Scan for the cell matching the given text and deliver its [X, Y] coordinate at center. 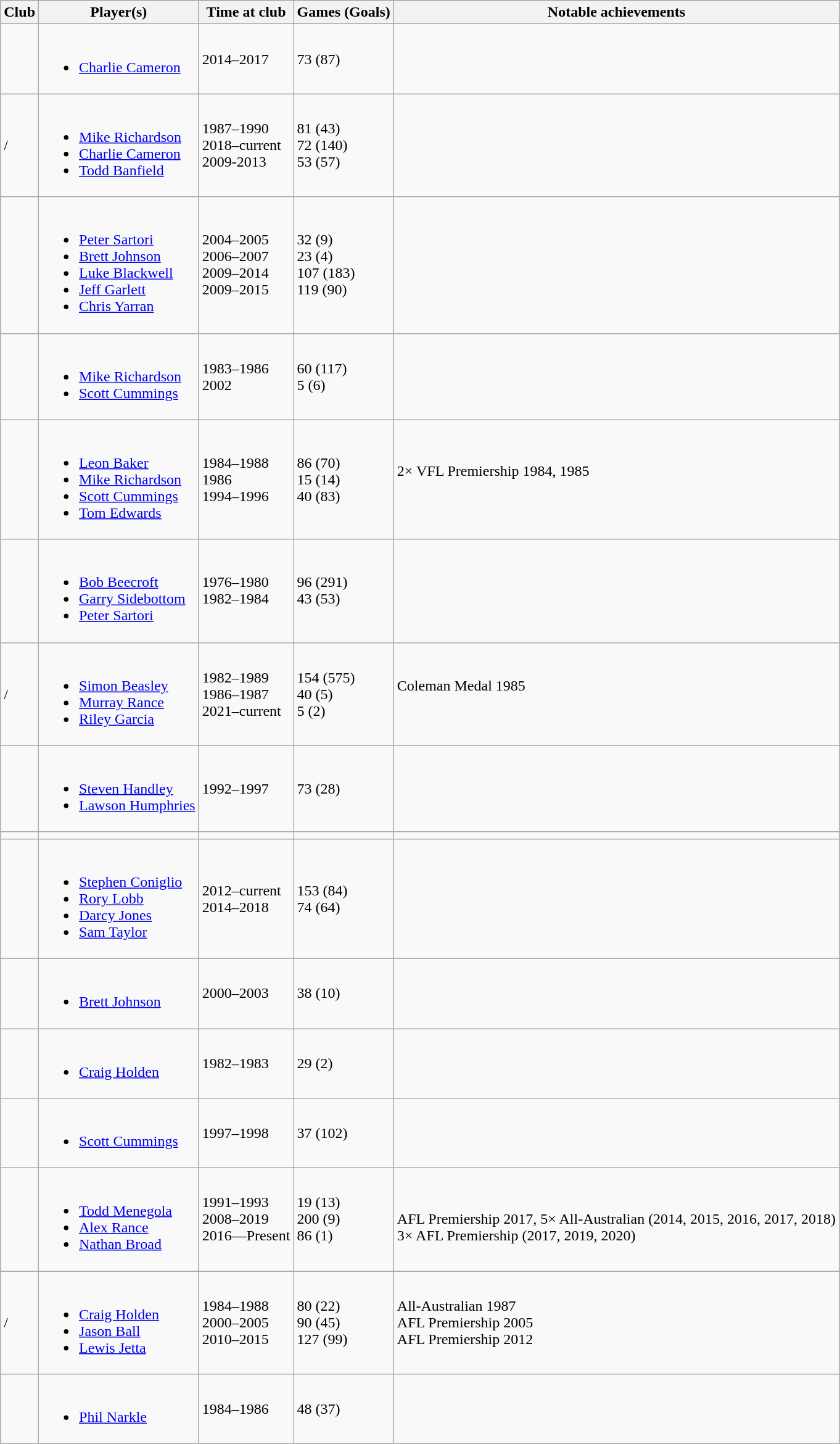
19 (13)200 (9)86 (1) [344, 1219]
Craig Holden [119, 1063]
Peter SartoriBrett JohnsonLuke BlackwellJeff GarlettChris Yarran [119, 265]
2012–current2014–2018 [246, 898]
2004–20052006–20072009–20142009–2015 [246, 265]
2× VFL Premiership 1984, 1985 [616, 479]
153 (84)74 (64) [344, 898]
Mike RichardsonCharlie CameronTodd Banfield [119, 146]
38 (10) [344, 994]
1987–19902018–current2009-2013 [246, 146]
Coleman Medal 1985 [616, 694]
73 (28) [344, 789]
Leon BakerMike RichardsonScott CummingsTom Edwards [119, 479]
96 (291)43 (53) [344, 591]
80 (22)90 (45)127 (99) [344, 1323]
154 (575)40 (5)5 (2) [344, 694]
1982–1983 [246, 1063]
Phil Narkle [119, 1409]
2014–2017 [246, 59]
1983–19862002 [246, 376]
1991–19932008–20192016—Present [246, 1219]
1984–1986 [246, 1409]
AFL Premiership 2017, 5× All-Australian (2014, 2015, 2016, 2017, 2018)3× AFL Premiership (2017, 2019, 2020) [616, 1219]
Mike RichardsonScott Cummings [119, 376]
1997–1998 [246, 1133]
Stephen ConiglioRory LobbDarcy JonesSam Taylor [119, 898]
Club [20, 12]
29 (2) [344, 1063]
Charlie Cameron [119, 59]
60 (117)5 (6) [344, 376]
Games (Goals) [344, 12]
73 (87) [344, 59]
Steven HandleyLawson Humphries [119, 789]
Simon BeasleyMurray RanceRiley Garcia [119, 694]
1992–1997 [246, 789]
Notable achievements [616, 12]
2000–2003 [246, 994]
Bob BeecroftGarry SidebottomPeter Sartori [119, 591]
81 (43)72 (140)53 (57) [344, 146]
Brett Johnson [119, 994]
Todd MenegolaAlex RanceNathan Broad [119, 1219]
1984–19882000–20052010–2015 [246, 1323]
1976–19801982–1984 [246, 591]
Craig HoldenJason BallLewis Jetta [119, 1323]
Scott Cummings [119, 1133]
1982–19891986–19872021–current [246, 694]
48 (37) [344, 1409]
86 (70)15 (14)40 (83) [344, 479]
32 (9)23 (4)107 (183)119 (90) [344, 265]
Player(s) [119, 12]
Time at club [246, 12]
All-Australian 1987AFL Premiership 2005AFL Premiership 2012 [616, 1323]
1984–198819861994–1996 [246, 479]
37 (102) [344, 1133]
